Pinpoint the cell where the given text exists, returning its [x, y] midpoint coordinate. 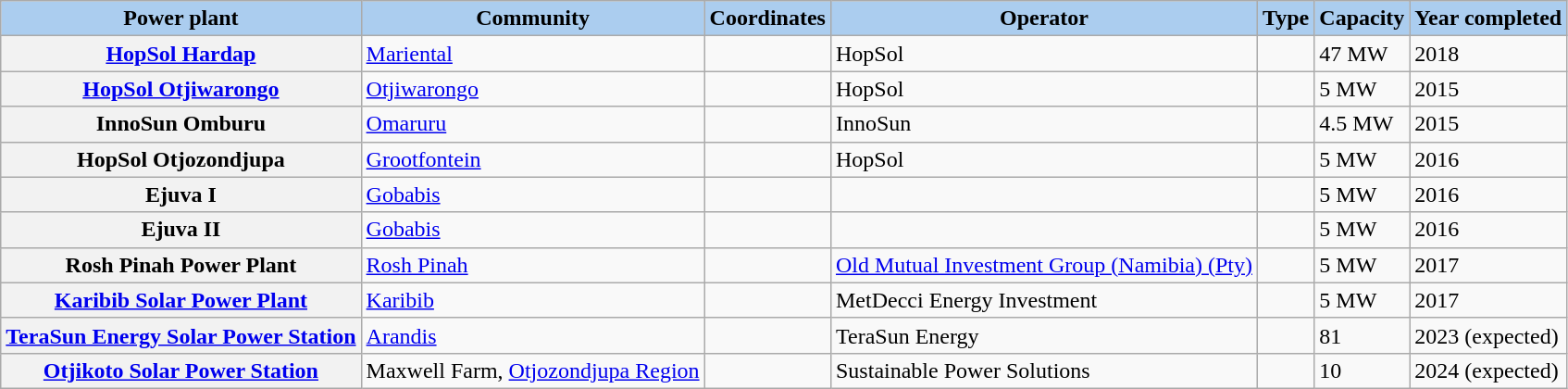
Rosh Pinah [533, 265]
Operator [1044, 19]
Ejuva I [181, 194]
Rosh Pinah Power Plant [181, 265]
4.5 MW [1363, 124]
TeraSun Energy Solar Power Station [181, 335]
Old Mutual Investment Group (Namibia) (Pty) [1044, 265]
Sustainable Power Solutions [1044, 370]
Coordinates [767, 19]
10 [1363, 370]
Grootfontein [533, 159]
HopSol Otjozondjupa [181, 159]
2018 [1488, 54]
Mariental [533, 54]
MetDecci Energy Investment [1044, 300]
Power plant [181, 19]
Omaruru [533, 124]
InnoSun [1044, 124]
Year completed [1488, 19]
InnoSun Omburu [181, 124]
Ejuva II [181, 230]
47 MW [1363, 54]
81 [1363, 335]
Type [1285, 19]
HopSol Otjiwarongo [181, 89]
2024 (expected) [1488, 370]
Maxwell Farm, Otjozondjupa Region [533, 370]
TeraSun Energy [1044, 335]
Community [533, 19]
HopSol Hardap [181, 54]
Otjiwarongo [533, 89]
Karibib Solar Power Plant [181, 300]
Arandis [533, 335]
Otjikoto Solar Power Station [181, 370]
Karibib [533, 300]
2023 (expected) [1488, 335]
Capacity [1363, 19]
